Output the [X, Y] coordinate of the center of the cell containing the given text.  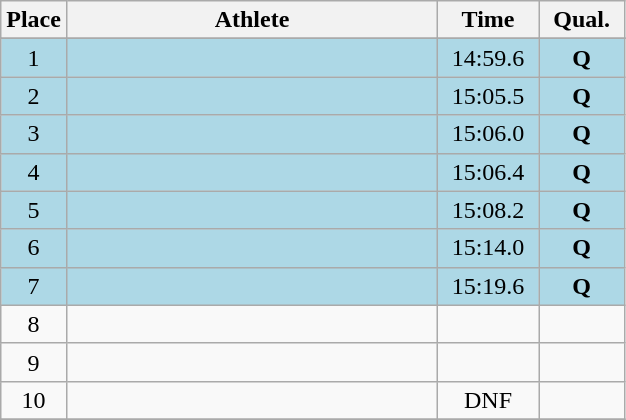
15:19.6 [488, 286]
7 [34, 286]
DNF [488, 400]
15:08.2 [488, 210]
Qual. [582, 20]
14:59.6 [488, 58]
Athlete [252, 20]
6 [34, 248]
15:06.0 [488, 134]
4 [34, 172]
Place [34, 20]
3 [34, 134]
15:06.4 [488, 172]
8 [34, 324]
9 [34, 362]
15:14.0 [488, 248]
5 [34, 210]
2 [34, 96]
15:05.5 [488, 96]
10 [34, 400]
1 [34, 58]
Time [488, 20]
